Return [x, y] of the center of cell containing provided text 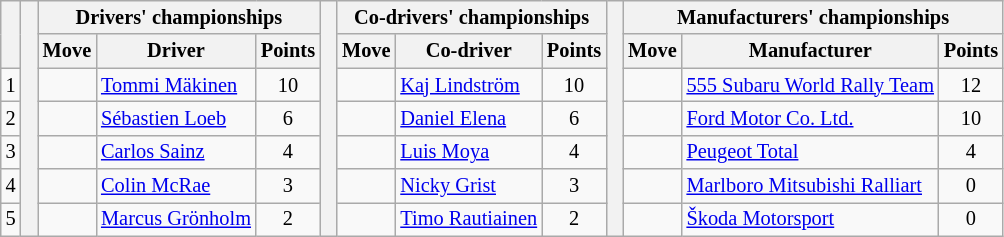
Carlos Sainz [176, 152]
Tommi Mäkinen [176, 85]
Ford Motor Co. Ltd. [810, 118]
Marlboro Mitsubishi Ralliart [810, 186]
5 [11, 219]
Colin McRae [176, 186]
Škoda Motorsport [810, 219]
Sébastien Loeb [176, 118]
Co-driver [468, 51]
Driver [176, 51]
12 [971, 85]
Kaj Lindström [468, 85]
Peugeot Total [810, 152]
Timo Rautiainen [468, 219]
Luis Moya [468, 152]
555 Subaru World Rally Team [810, 85]
Manufacturers' championships [813, 17]
Daniel Elena [468, 118]
Co-drivers' championships [472, 17]
Nicky Grist [468, 186]
Manufacturer [810, 51]
Drivers' championships [179, 17]
Marcus Grönholm [176, 219]
1 [11, 85]
